Return [X, Y] of the center of cell containing provided text 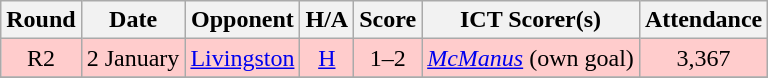
R2 [41, 58]
Date [133, 20]
Attendance [703, 20]
ICT Scorer(s) [531, 20]
H/A [327, 20]
Opponent [242, 20]
3,367 [703, 58]
1–2 [388, 58]
McManus (own goal) [531, 58]
Score [388, 20]
H [327, 58]
2 January [133, 58]
Round [41, 20]
Livingston [242, 58]
